Determine the [x, y] coordinate at the center of the cell enclosing the given text.  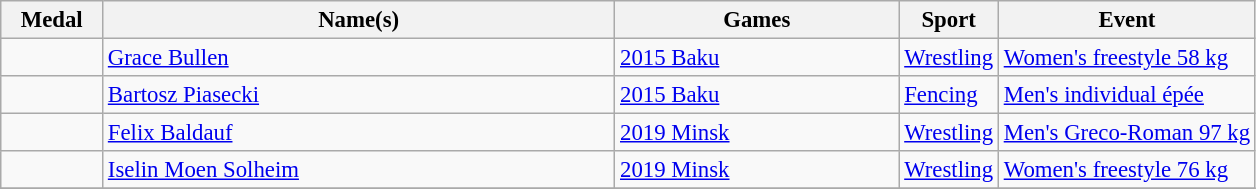
Men's Greco-Roman 97 kg [1126, 133]
Games [757, 20]
Iselin Moen Solheim [359, 170]
Name(s) [359, 20]
Sport [949, 20]
Women's freestyle 58 kg [1126, 58]
Bartosz Piasecki [359, 95]
Felix Baldauf [359, 133]
Medal [52, 20]
Grace Bullen [359, 58]
Men's individual épée [1126, 95]
Women's freestyle 76 kg [1126, 170]
Fencing [949, 95]
Event [1126, 20]
